Scan for the cell matching the given text and deliver its (X, Y) coordinate at center. 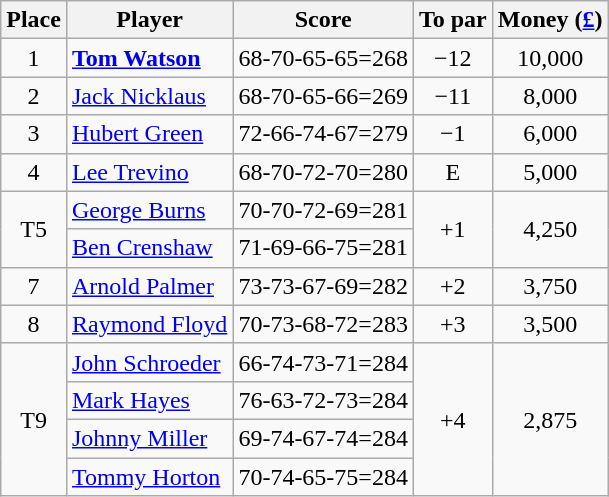
Ben Crenshaw (149, 248)
Lee Trevino (149, 172)
6,000 (550, 134)
Mark Hayes (149, 400)
Hubert Green (149, 134)
68-70-65-65=268 (324, 58)
10,000 (550, 58)
Money (£) (550, 20)
John Schroeder (149, 362)
To par (452, 20)
4,250 (550, 229)
3,750 (550, 286)
George Burns (149, 210)
Score (324, 20)
71-69-66-75=281 (324, 248)
3 (34, 134)
−1 (452, 134)
5,000 (550, 172)
2,875 (550, 419)
70-74-65-75=284 (324, 477)
66-74-73-71=284 (324, 362)
+3 (452, 324)
Place (34, 20)
Tom Watson (149, 58)
Jack Nicklaus (149, 96)
7 (34, 286)
8,000 (550, 96)
Raymond Floyd (149, 324)
76-63-72-73=284 (324, 400)
+4 (452, 419)
68-70-65-66=269 (324, 96)
69-74-67-74=284 (324, 438)
3,500 (550, 324)
68-70-72-70=280 (324, 172)
+1 (452, 229)
+2 (452, 286)
70-73-68-72=283 (324, 324)
T9 (34, 419)
Johnny Miller (149, 438)
4 (34, 172)
2 (34, 96)
70-70-72-69=281 (324, 210)
E (452, 172)
−12 (452, 58)
T5 (34, 229)
Player (149, 20)
−11 (452, 96)
1 (34, 58)
73-73-67-69=282 (324, 286)
8 (34, 324)
72-66-74-67=279 (324, 134)
Tommy Horton (149, 477)
Arnold Palmer (149, 286)
